Scan for the cell matching the given text and deliver its (x, y) coordinate at center. 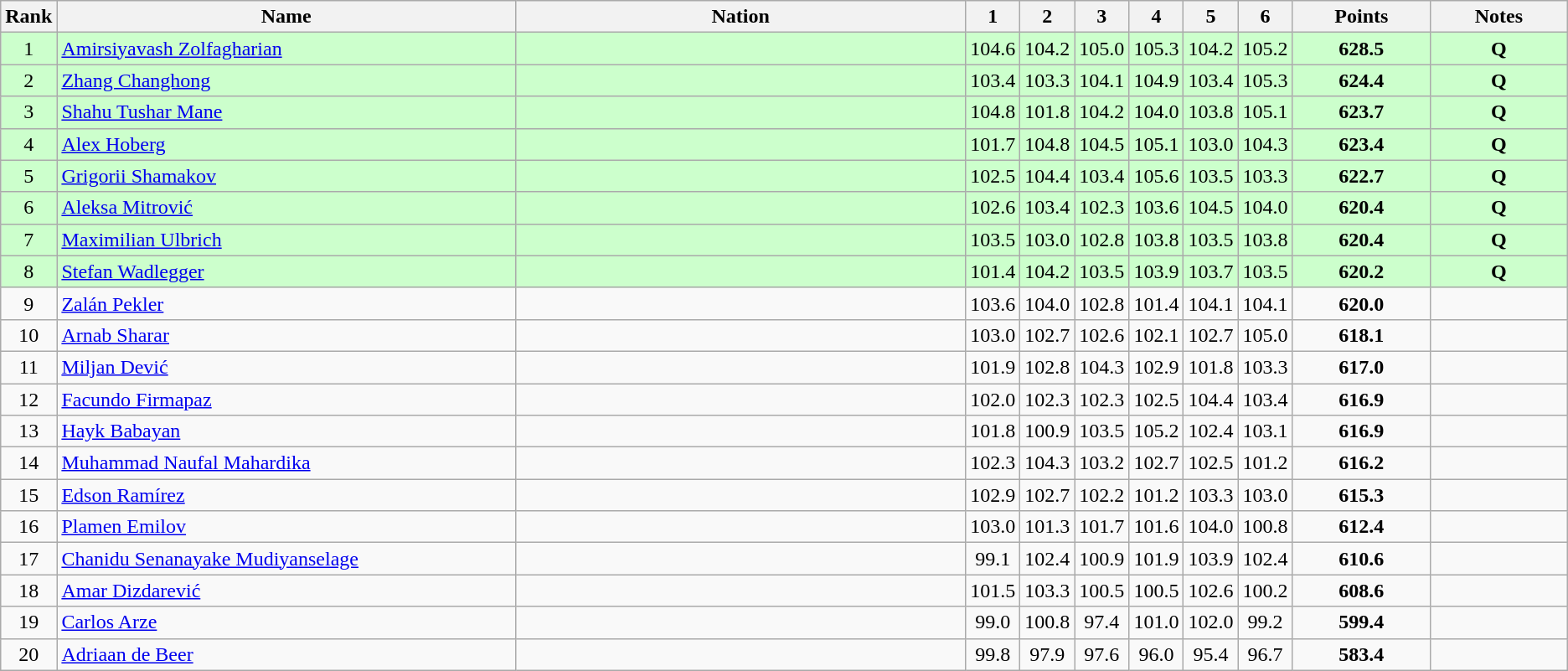
Name (286, 17)
622.7 (1362, 176)
Aleksa Mitrović (286, 208)
Edson Ramírez (286, 495)
Carlos Arze (286, 622)
Plamen Emilov (286, 527)
Alex Hoberg (286, 144)
Notes (1499, 17)
620.2 (1362, 271)
Points (1362, 17)
18 (28, 591)
14 (28, 463)
Hayk Babayan (286, 431)
19 (28, 622)
8 (28, 271)
10 (28, 335)
7 (28, 240)
618.1 (1362, 335)
103.2 (1102, 463)
Miljan Dević (286, 367)
103.7 (1211, 271)
97.6 (1102, 654)
608.6 (1362, 591)
624.4 (1362, 80)
623.4 (1362, 144)
17 (28, 559)
Facundo Firmapaz (286, 400)
96.0 (1156, 654)
101.3 (1047, 527)
15 (28, 495)
95.4 (1211, 654)
616.2 (1362, 463)
Stefan Wadlegger (286, 271)
104.9 (1156, 80)
105.6 (1156, 176)
99.8 (993, 654)
Muhammad Naufal Mahardika (286, 463)
97.4 (1102, 622)
Adriaan de Beer (286, 654)
101.0 (1156, 622)
99.0 (993, 622)
9 (28, 303)
13 (28, 431)
610.6 (1362, 559)
20 (28, 654)
96.7 (1265, 654)
103.1 (1265, 431)
617.0 (1362, 367)
Grigorii Shamakov (286, 176)
Amar Dizdarević (286, 591)
Maximilian Ulbrich (286, 240)
102.1 (1156, 335)
Nation (740, 17)
11 (28, 367)
Zalán Pekler (286, 303)
628.5 (1362, 49)
Chanidu Senanayake Mudiyanselage (286, 559)
615.3 (1362, 495)
99.2 (1265, 622)
102.2 (1102, 495)
599.4 (1362, 622)
Arnab Sharar (286, 335)
623.7 (1362, 112)
12 (28, 400)
97.9 (1047, 654)
612.4 (1362, 527)
101.6 (1156, 527)
101.5 (993, 591)
620.0 (1362, 303)
Amirsiyavash Zolfagharian (286, 49)
Shahu Tushar Mane (286, 112)
99.1 (993, 559)
Rank (28, 17)
104.6 (993, 49)
16 (28, 527)
100.2 (1265, 591)
Zhang Changhong (286, 80)
583.4 (1362, 654)
